Extract the [X, Y] coordinate from the center of the cell holding the provided text.  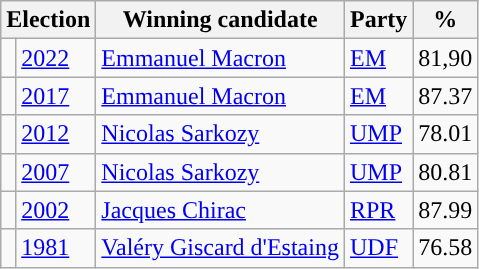
87.37 [446, 96]
2017 [56, 96]
78.01 [446, 134]
2002 [56, 210]
2022 [56, 58]
Winning candidate [220, 20]
Valéry Giscard d'Estaing [220, 248]
% [446, 20]
87.99 [446, 210]
Party [378, 20]
2007 [56, 172]
RPR [378, 210]
1981 [56, 248]
81,90 [446, 58]
76.58 [446, 248]
2012 [56, 134]
Jacques Chirac [220, 210]
80.81 [446, 172]
Election [48, 20]
UDF [378, 248]
